Provide the (x, y) coordinate of the cell's center where the given text is located.  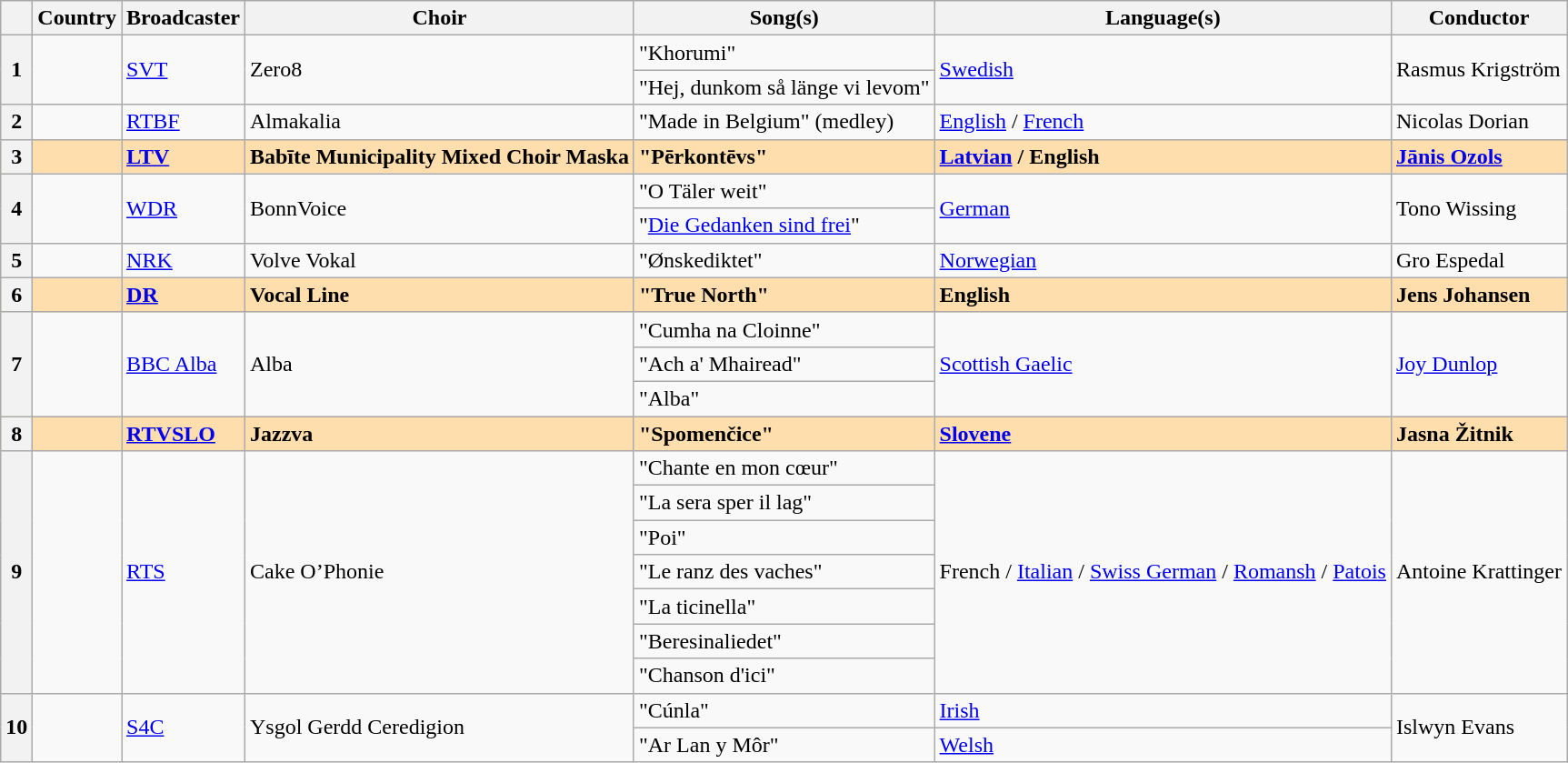
NRK (184, 260)
Country (77, 18)
Volve Vokal (439, 260)
Swedish (1163, 70)
Language(s) (1163, 18)
Babīte Municipality Mixed Choir Maska (439, 156)
Latvian / English (1163, 156)
RTS (184, 572)
"True North" (784, 295)
"Ønskediktet" (784, 260)
Irish (1163, 710)
Broadcaster (184, 18)
LTV (184, 156)
1 (16, 70)
"Alba" (784, 398)
RTVSLO (184, 434)
7 (16, 364)
"Hej, dunkom så länge vi levom" (784, 87)
Gro Espedal (1478, 260)
Joy Dunlop (1478, 364)
English / French (1163, 122)
SVT (184, 70)
Norwegian (1163, 260)
"Beresinaliedet" (784, 641)
10 (16, 728)
Slovene (1163, 434)
6 (16, 295)
"La ticinella" (784, 607)
WDR (184, 208)
BBC Alba (184, 364)
RTBF (184, 122)
"Pērkontēvs" (784, 156)
"Chanson d'ici" (784, 676)
Jānis Ozols (1478, 156)
Zero8 (439, 70)
Ysgol Gerdd Ceredigion (439, 728)
"Poi" (784, 537)
German (1163, 208)
Almakalia (439, 122)
2 (16, 122)
4 (16, 208)
Nicolas Dorian (1478, 122)
"Ar Lan y Môr" (784, 745)
"Spomenčice" (784, 434)
Scottish Gaelic (1163, 364)
"Chante en mon cœur" (784, 468)
"O Täler weit" (784, 191)
Alba (439, 364)
8 (16, 434)
Rasmus Krigström (1478, 70)
"Ach a' Mhairead" (784, 364)
English (1163, 295)
3 (16, 156)
Conductor (1478, 18)
Jens Johansen (1478, 295)
"La sera sper il lag" (784, 503)
Jasna Žitnik (1478, 434)
Cake O’Phonie (439, 572)
"Cúnla" (784, 710)
"Made in Belgium" (medley) (784, 122)
"Cumha na Cloinne" (784, 329)
Tono Wissing (1478, 208)
BonnVoice (439, 208)
Islwyn Evans (1478, 728)
Welsh (1163, 745)
5 (16, 260)
9 (16, 572)
"Khorumi" (784, 53)
DR (184, 295)
Song(s) (784, 18)
Jazzva (439, 434)
Choir (439, 18)
S4C (184, 728)
Antoine Krattinger (1478, 572)
Vocal Line (439, 295)
French / Italian / Swiss German / Romansh / Patois (1163, 572)
"Le ranz des vaches" (784, 572)
"Die Gedanken sind frei" (784, 226)
